For the text-containing cell, return its midpoint in [x, y] coordinate format. 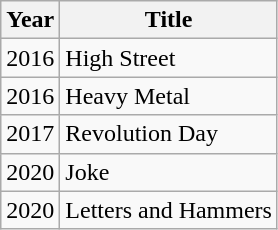
2017 [30, 134]
Revolution Day [169, 134]
Joke [169, 172]
Year [30, 20]
Heavy Metal [169, 96]
Letters and Hammers [169, 210]
Title [169, 20]
High Street [169, 58]
